Find where the given text appears and provide that cell's center as [X, Y] coordinate. 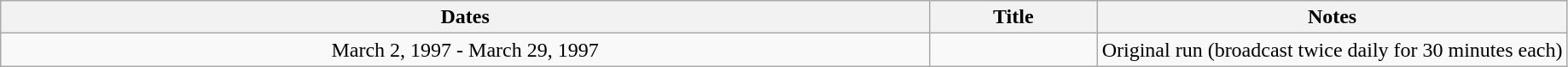
March 2, 1997 - March 29, 1997 [466, 50]
Title [1013, 17]
Dates [466, 17]
Notes [1333, 17]
Original run (broadcast twice daily for 30 minutes each) [1333, 50]
